Provide the [X, Y] coordinate of the cell's center where the given text is located.  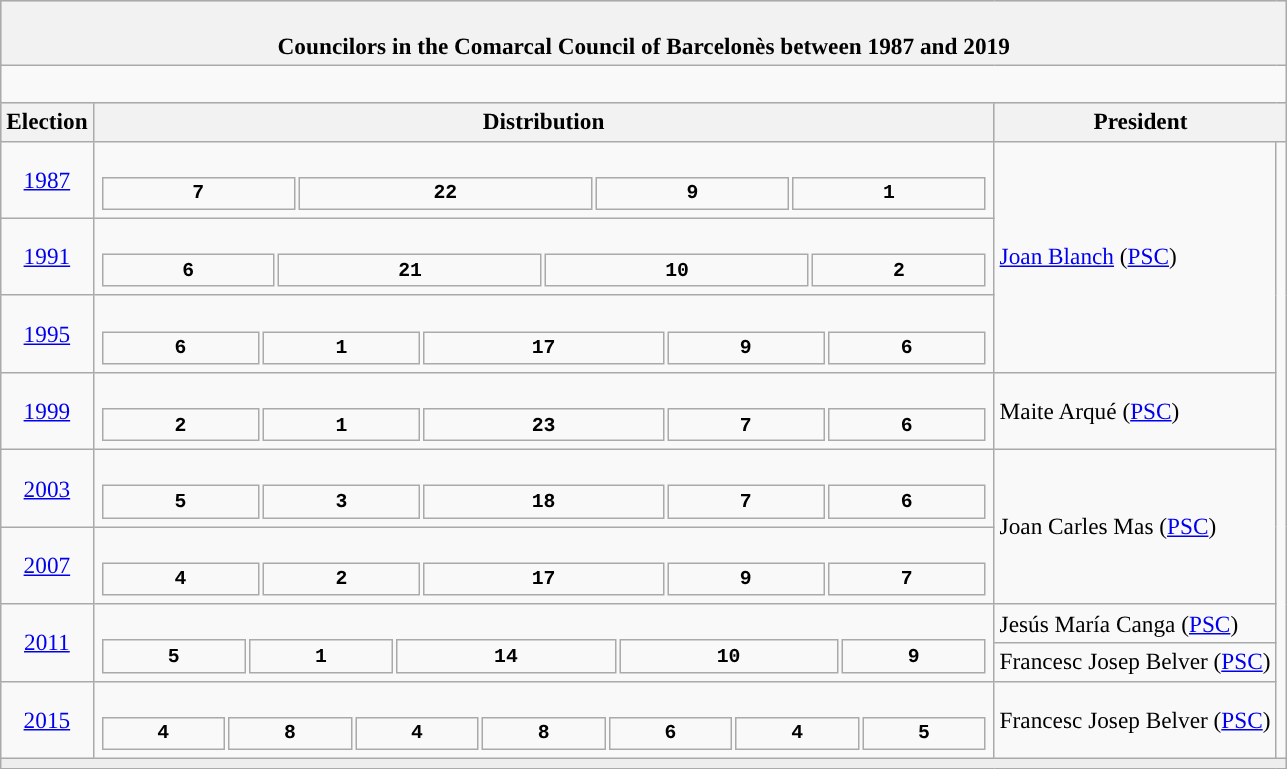
Councilors in the Comarcal Council of Barcelonès between 1987 and 2019 [644, 32]
1991 [47, 256]
2015 [47, 720]
22 [446, 192]
23 [543, 424]
6 1 17 9 6 [544, 334]
5 3 18 7 6 [544, 488]
Distribution [544, 122]
4 2 17 9 7 [544, 564]
2003 [47, 488]
6 21 10 2 [544, 256]
Joan Blanch (PSC) [1135, 256]
2007 [47, 564]
2 1 23 7 6 [544, 410]
1987 [47, 180]
7 22 9 1 [544, 180]
14 [506, 656]
Election [47, 122]
1995 [47, 334]
2011 [47, 642]
3 [341, 502]
1999 [47, 410]
21 [410, 270]
Jesús María Canga (PSC) [1135, 624]
President [1140, 122]
Maite Arqué (PSC) [1135, 410]
5 1 14 10 9 [544, 642]
18 [543, 502]
4 8 4 8 6 4 5 [544, 720]
Joan Carles Mas (PSC) [1135, 526]
